From the cell containing the given text, extract its center point as [x, y] coordinate. 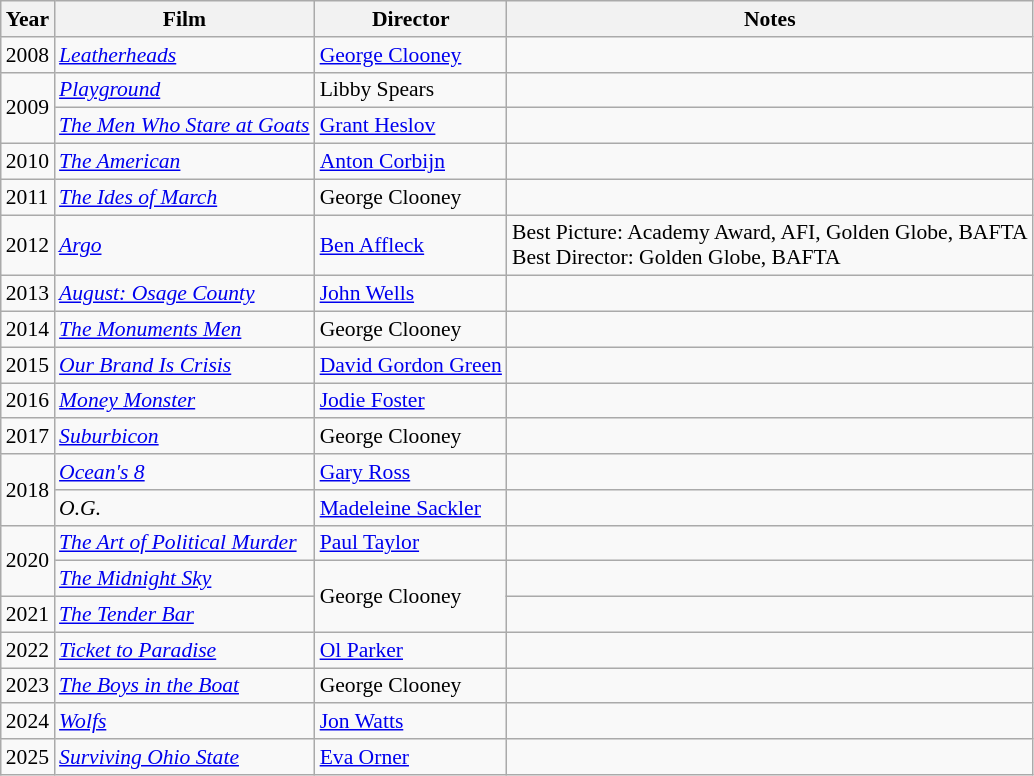
The Tender Bar [184, 615]
Ben Affleck [411, 246]
Suburbicon [184, 437]
Playground [184, 90]
2011 [28, 197]
Jodie Foster [411, 401]
Our Brand Is Crisis [184, 365]
2023 [28, 686]
Film [184, 19]
Ol Parker [411, 650]
The American [184, 162]
Wolfs [184, 722]
Leatherheads [184, 55]
2016 [28, 401]
The Ides of March [184, 197]
Gary Ross [411, 472]
Madeleine Sackler [411, 508]
2014 [28, 330]
2015 [28, 365]
Anton Corbijn [411, 162]
Argo [184, 246]
2008 [28, 55]
Director [411, 19]
2018 [28, 490]
O.G. [184, 508]
The Midnight Sky [184, 579]
2021 [28, 615]
The Monuments Men [184, 330]
Paul Taylor [411, 543]
2017 [28, 437]
2009 [28, 108]
The Boys in the Boat [184, 686]
2010 [28, 162]
The Art of Political Murder [184, 543]
Best Picture: Academy Award, AFI, Golden Globe, BAFTA Best Director: Golden Globe, BAFTA [770, 246]
Ocean's 8 [184, 472]
Libby Spears [411, 90]
Notes [770, 19]
The Men Who Stare at Goats [184, 126]
Eva Orner [411, 757]
Surviving Ohio State [184, 757]
2025 [28, 757]
2020 [28, 560]
2024 [28, 722]
Grant Heslov [411, 126]
Year [28, 19]
Money Monster [184, 401]
2022 [28, 650]
2012 [28, 246]
David Gordon Green [411, 365]
2013 [28, 294]
Ticket to Paradise [184, 650]
John Wells [411, 294]
Jon Watts [411, 722]
August: Osage County [184, 294]
